Provide the (X, Y) coordinate of the cell's center where the given text is located.  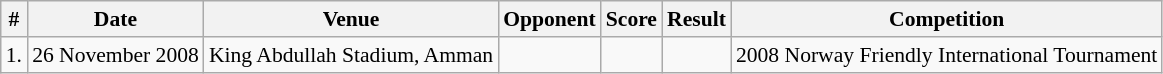
# (14, 19)
2008 Norway Friendly International Tournament (946, 55)
Opponent (550, 19)
1. (14, 55)
Date (116, 19)
26 November 2008 (116, 55)
King Abdullah Stadium, Amman (351, 55)
Result (696, 19)
Competition (946, 19)
Score (632, 19)
Venue (351, 19)
